Return (x, y) of the center of cell containing provided text 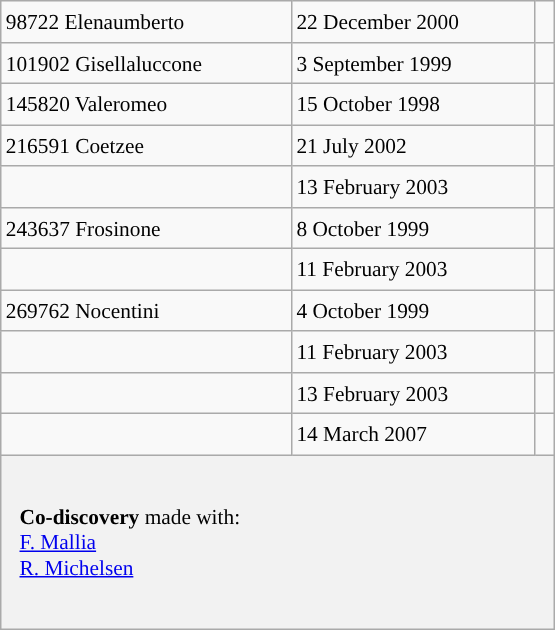
14 March 2007 (412, 434)
145820 Valeromeo (146, 104)
21 July 2002 (412, 146)
98722 Elenaumberto (146, 22)
15 October 1998 (412, 104)
3 September 1999 (412, 62)
22 December 2000 (412, 22)
Co-discovery made with: F. Mallia R. Michelsen (278, 542)
8 October 1999 (412, 228)
101902 Gisellaluccone (146, 62)
216591 Coetzee (146, 146)
4 October 1999 (412, 310)
243637 Frosinone (146, 228)
269762 Nocentini (146, 310)
